Return (x, y) of the center of cell containing provided text 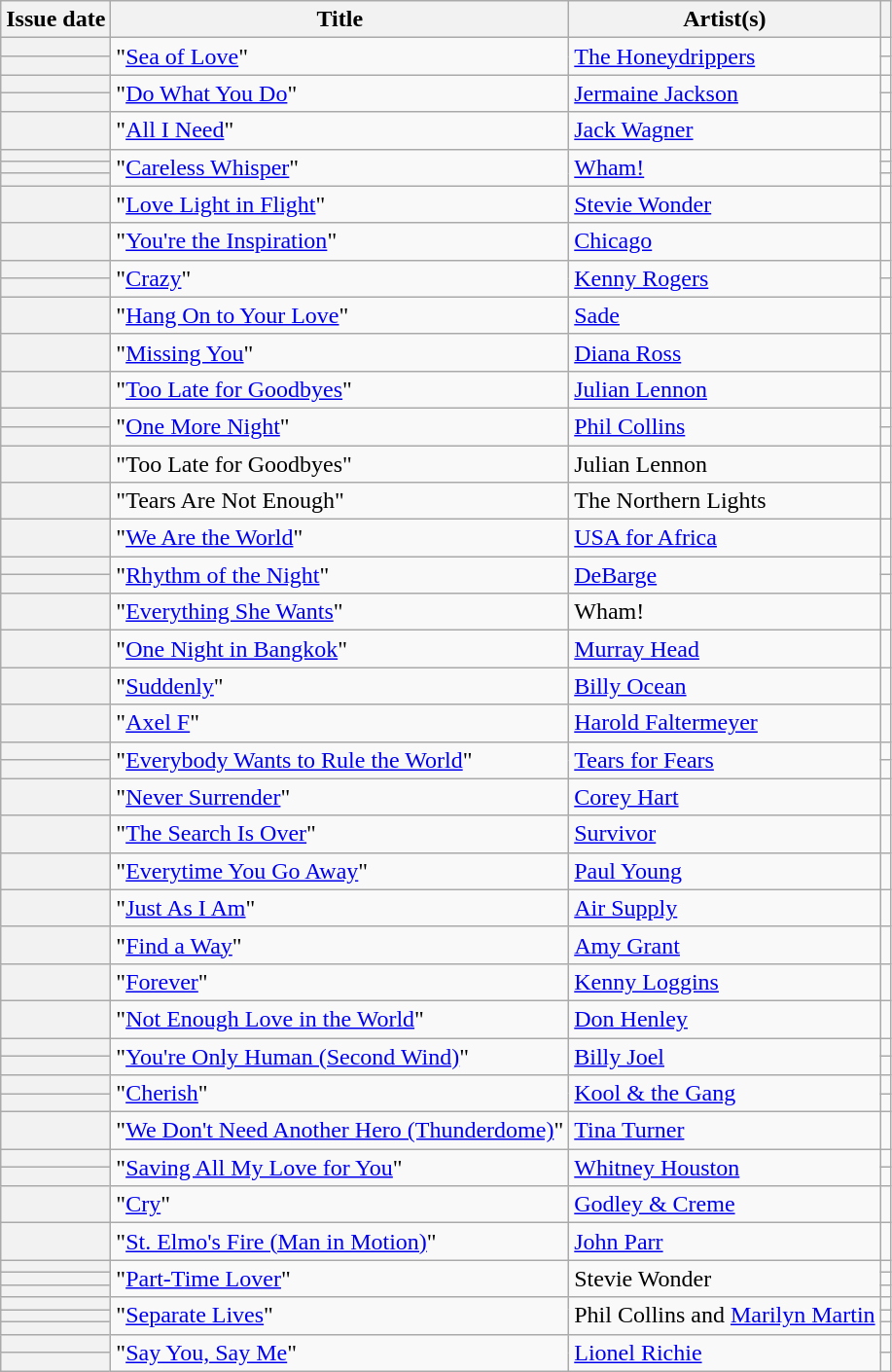
"Not Enough Love in the World" (340, 1019)
"Tears Are Not Enough" (340, 501)
Billy Joel (725, 1056)
Phil Collins (725, 426)
"Part-Time Lover" (340, 1279)
"We Don't Need Another Hero (Thunderdome)" (340, 1131)
Corey Hart (725, 797)
Sade (725, 315)
Murray Head (725, 649)
Kenny Loggins (725, 982)
"The Search Is Over" (340, 834)
Harold Faltermeyer (725, 723)
"You're Only Human (Second Wind)" (340, 1056)
Kool & the Gang (725, 1094)
Air Supply (725, 908)
The Honeydrippers (725, 56)
"One Night in Bangkok" (340, 649)
"Say You, Say Me" (340, 1353)
"Sea of Love" (340, 56)
Lionel Richie (725, 1353)
Phil Collins and Marilyn Martin (725, 1316)
"St. Elmo's Fire (Man in Motion)" (340, 1242)
Jack Wagner (725, 130)
"Everything She Wants" (340, 612)
Chicago (725, 241)
DeBarge (725, 575)
"Suddenly" (340, 686)
"Find a Way" (340, 945)
Diana Ross (725, 352)
"All I Need" (340, 130)
"Missing You" (340, 352)
"You're the Inspiration" (340, 241)
Don Henley (725, 1019)
"Careless Whisper" (340, 167)
"Axel F" (340, 723)
Kenny Rogers (725, 278)
Issue date (56, 19)
"Cherish" (340, 1094)
Tina Turner (725, 1131)
Billy Ocean (725, 686)
Jermaine Jackson (725, 93)
"Do What You Do" (340, 93)
Survivor (725, 834)
"Love Light in Flight" (340, 204)
"Cry" (340, 1205)
"Crazy" (340, 278)
"Never Surrender" (340, 797)
"Saving All My Love for You" (340, 1168)
The Northern Lights (725, 501)
"Forever" (340, 982)
Whitney Houston (725, 1168)
"We Are the World" (340, 538)
Title (340, 19)
"Everytime You Go Away" (340, 871)
Tears for Fears (725, 760)
"Rhythm of the Night" (340, 575)
Artist(s) (725, 19)
Amy Grant (725, 945)
John Parr (725, 1242)
"One More Night" (340, 426)
"Everybody Wants to Rule the World" (340, 760)
"Hang On to Your Love" (340, 315)
"Separate Lives" (340, 1316)
USA for Africa (725, 538)
Paul Young (725, 871)
"Just As I Am" (340, 908)
Godley & Creme (725, 1205)
